Pinpoint the cell where the given text exists, returning its [x, y] midpoint coordinate. 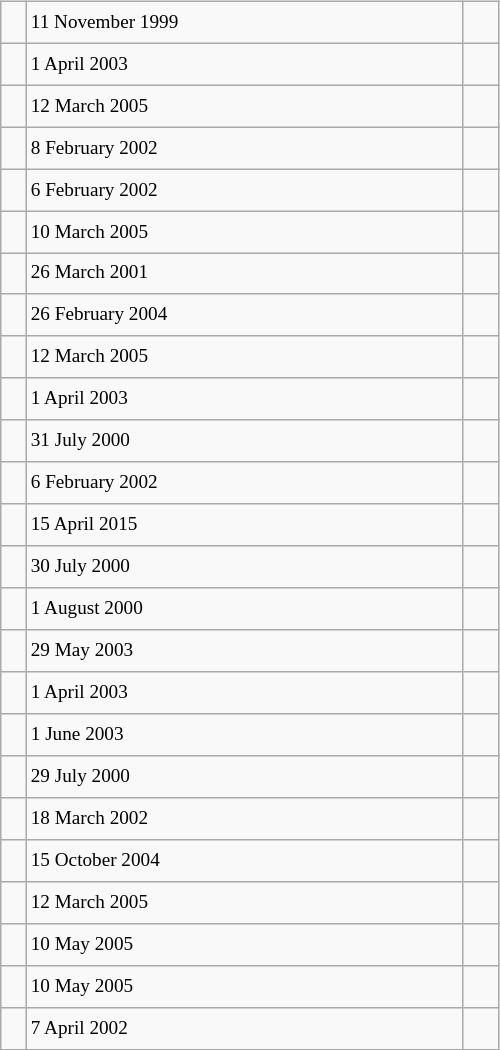
7 April 2002 [244, 1028]
8 February 2002 [244, 148]
11 November 1999 [244, 22]
18 March 2002 [244, 819]
15 April 2015 [244, 525]
26 February 2004 [244, 315]
10 March 2005 [244, 232]
31 July 2000 [244, 441]
29 July 2000 [244, 777]
15 October 2004 [244, 861]
1 June 2003 [244, 735]
30 July 2000 [244, 567]
29 May 2003 [244, 651]
1 August 2000 [244, 609]
26 March 2001 [244, 274]
